Identify which cell holds the provided text, then report its (X, Y) central coordinate. 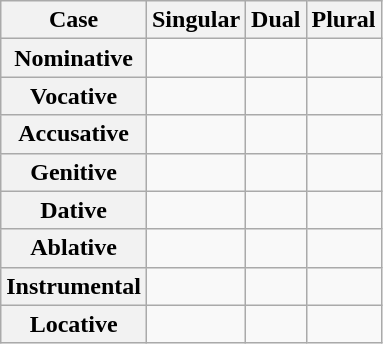
Dual (276, 20)
Vocative (74, 96)
Ablative (74, 248)
Accusative (74, 134)
Dative (74, 210)
Instrumental (74, 286)
Plural (344, 20)
Nominative (74, 58)
Genitive (74, 172)
Singular (196, 20)
Case (74, 20)
Locative (74, 324)
